Scan for the cell matching the given text and deliver its (X, Y) coordinate at center. 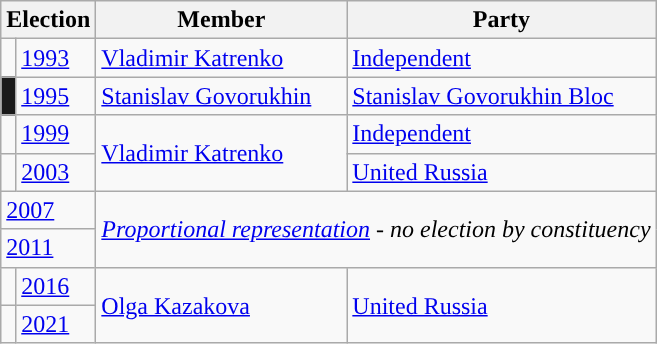
1993 (56, 58)
2011 (48, 248)
Stanislav Govorukhin Bloc (502, 96)
2021 (56, 324)
Member (222, 20)
Election (48, 20)
2003 (56, 172)
Party (502, 20)
Olga Kazakova (222, 305)
2016 (56, 286)
2007 (48, 210)
1995 (56, 96)
1999 (56, 134)
Stanislav Govorukhin (222, 96)
Proportional representation - no election by constituency (376, 229)
